Extract the [x, y] coordinate from the center of the cell holding the provided text.  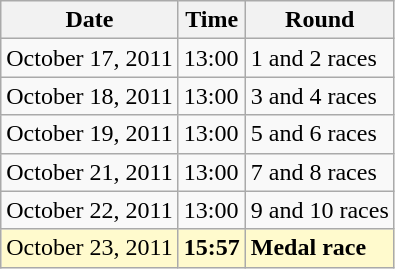
9 and 10 races [320, 210]
Date [90, 20]
October 19, 2011 [90, 134]
Time [212, 20]
1 and 2 races [320, 58]
15:57 [212, 248]
5 and 6 races [320, 134]
7 and 8 races [320, 172]
October 23, 2011 [90, 248]
Round [320, 20]
October 22, 2011 [90, 210]
3 and 4 races [320, 96]
October 18, 2011 [90, 96]
October 17, 2011 [90, 58]
Medal race [320, 248]
October 21, 2011 [90, 172]
